For the text-containing cell, return its midpoint in [X, Y] coordinate format. 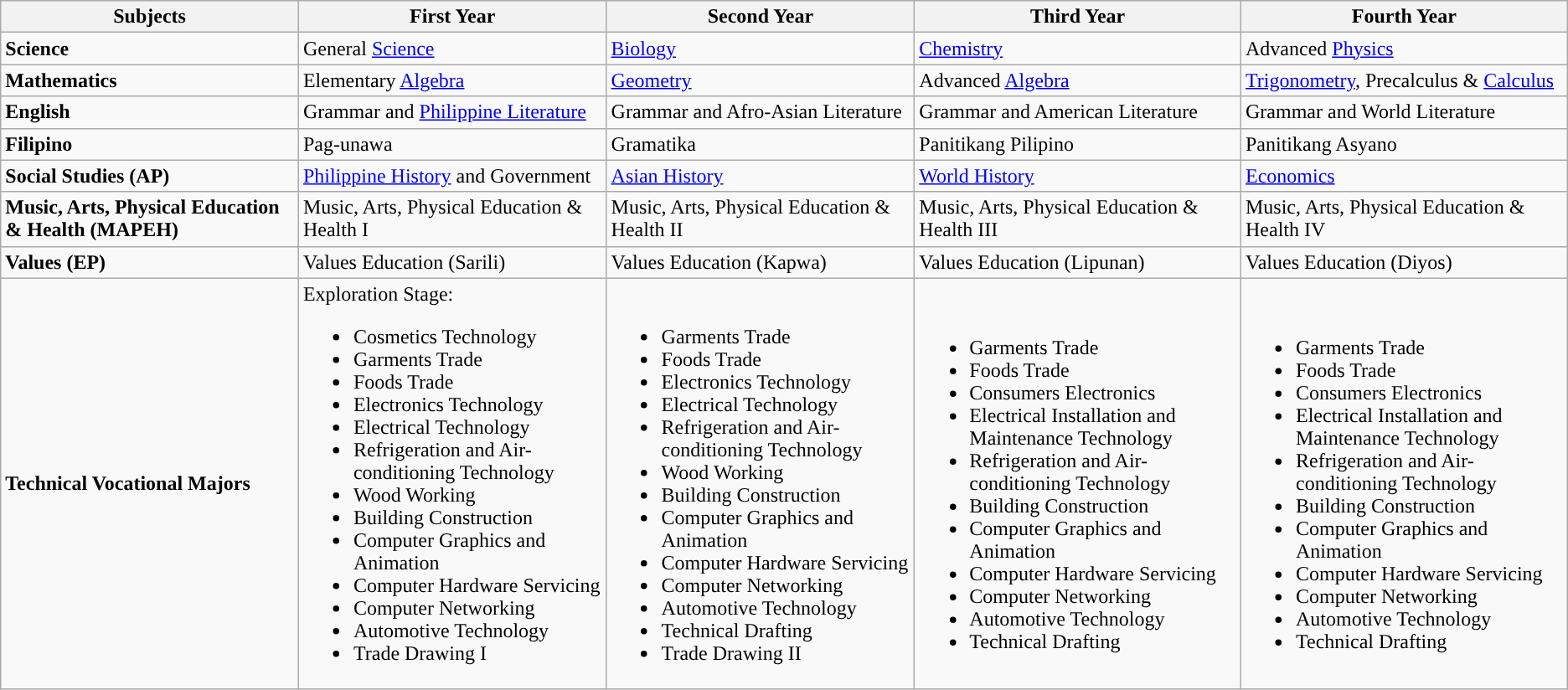
Music, Arts, Physical Education & Health I [452, 219]
General Science [452, 49]
Subjects [150, 17]
Social Studies (AP) [150, 176]
Music, Arts, Physical Education & Health IV [1404, 219]
Grammar and American Literature [1078, 112]
Grammar and World Literature [1404, 112]
Values (EP) [150, 262]
Values Education (Kapwa) [761, 262]
Elementary Algebra [452, 80]
Economics [1404, 176]
Philippine History and Government [452, 176]
Filipino [150, 144]
Values Education (Sarili) [452, 262]
Pag-unawa [452, 144]
World History [1078, 176]
Music, Arts, Physical Education & Health II [761, 219]
Grammar and Philippine Literature [452, 112]
Science [150, 49]
Grammar and Afro-Asian Literature [761, 112]
Chemistry [1078, 49]
Fourth Year [1404, 17]
Trigonometry, Precalculus & Calculus [1404, 80]
Values Education (Lipunan) [1078, 262]
Mathematics [150, 80]
Biology [761, 49]
English [150, 112]
Music, Arts, Physical Education & Health (MAPEH) [150, 219]
First Year [452, 17]
Asian History [761, 176]
Values Education (Diyos) [1404, 262]
Third Year [1078, 17]
Music, Arts, Physical Education & Health III [1078, 219]
Panitikang Asyano [1404, 144]
Advanced Algebra [1078, 80]
Panitikang Pilipino [1078, 144]
Gramatika [761, 144]
Second Year [761, 17]
Geometry [761, 80]
Technical Vocational Majors [150, 484]
Advanced Physics [1404, 49]
